Find where the given text appears and provide that cell's center as [x, y] coordinate. 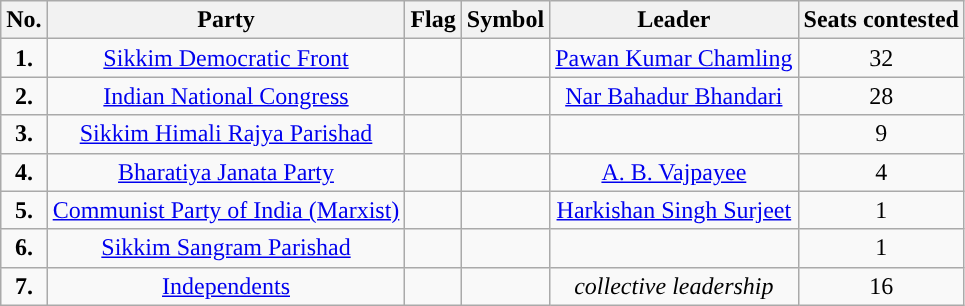
28 [881, 96]
Communist Party of India (Marxist) [226, 210]
Sikkim Sangram Parishad [226, 248]
5. [24, 210]
Sikkim Himali Rajya Parishad [226, 134]
collective leadership [674, 286]
Harkishan Singh Surjeet [674, 210]
32 [881, 58]
Party [226, 20]
Pawan Kumar Chamling [674, 58]
Indian National Congress [226, 96]
Sikkim Democratic Front [226, 58]
Independents [226, 286]
4 [881, 172]
Seats contested [881, 20]
3. [24, 134]
Leader [674, 20]
1. [24, 58]
Symbol [505, 20]
Nar Bahadur Bhandari [674, 96]
No. [24, 20]
A. B. Vajpayee [674, 172]
4. [24, 172]
9 [881, 134]
6. [24, 248]
Bharatiya Janata Party [226, 172]
2. [24, 96]
Flag [433, 20]
7. [24, 286]
16 [881, 286]
